Return the [X, Y] coordinate for the center point of the cell that contains the specified text.  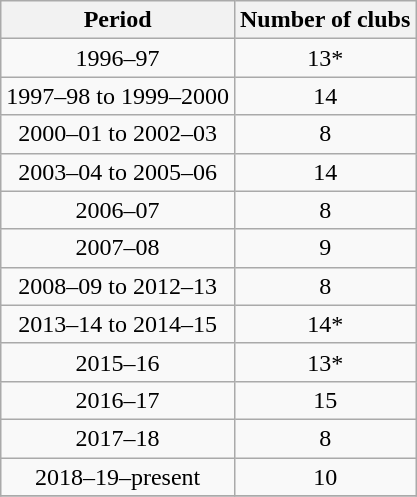
2007–08 [118, 248]
Number of clubs [324, 20]
2006–07 [118, 210]
9 [324, 248]
1996–97 [118, 58]
2003–04 to 2005–06 [118, 172]
2008–09 to 2012–13 [118, 286]
2013–14 to 2014–15 [118, 324]
2017–18 [118, 438]
2000–01 to 2002–03 [118, 134]
15 [324, 400]
10 [324, 477]
2018–19–present [118, 477]
1997–98 to 1999–2000 [118, 96]
2015–16 [118, 362]
Period [118, 20]
14* [324, 324]
2016–17 [118, 400]
